Capture the cell that displays the provided text and extract its [x, y] central coordinate. 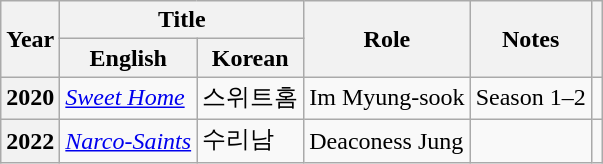
Season 1–2 [530, 98]
2020 [30, 98]
Deaconess Jung [387, 140]
Sweet Home [128, 98]
English [128, 58]
2022 [30, 140]
스위트홈 [250, 98]
Narco-Saints [128, 140]
Title [182, 20]
Year [30, 39]
Korean [250, 58]
Role [387, 39]
수리남 [250, 140]
Im Myung-sook [387, 98]
Notes [530, 39]
